Extract the [X, Y] coordinate from the center of the cell holding the provided text.  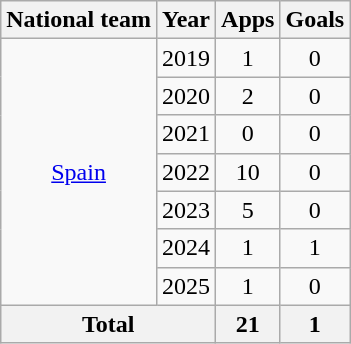
National team [79, 20]
Total [108, 324]
21 [248, 324]
2020 [186, 96]
Apps [248, 20]
2024 [186, 248]
Goals [315, 20]
2019 [186, 58]
Year [186, 20]
2021 [186, 134]
10 [248, 172]
Spain [79, 172]
2023 [186, 210]
2 [248, 96]
5 [248, 210]
2025 [186, 286]
2022 [186, 172]
